Return the (X, Y) coordinate for the center point of the cell that contains the specified text.  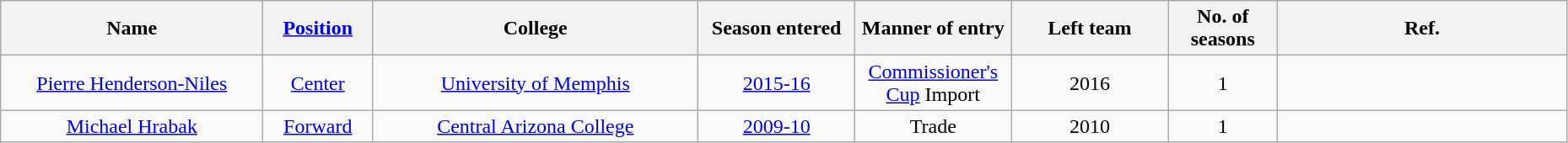
Michael Hrabak (132, 126)
Commissioner's Cup Import (933, 82)
Season entered (777, 29)
College (536, 29)
Name (132, 29)
Trade (933, 126)
Left team (1090, 29)
2016 (1090, 82)
Central Arizona College (536, 126)
Center (318, 82)
Position (318, 29)
2010 (1090, 126)
Ref. (1422, 29)
2015-16 (777, 82)
No. of seasons (1223, 29)
University of Memphis (536, 82)
Pierre Henderson-Niles (132, 82)
2009-10 (777, 126)
Manner of entry (933, 29)
Forward (318, 126)
